Capture the cell that displays the provided text and extract its [X, Y] central coordinate. 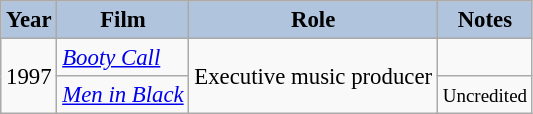
Film [123, 20]
Year [29, 20]
Executive music producer [313, 76]
Uncredited [484, 95]
Men in Black [123, 95]
Notes [484, 20]
Booty Call [123, 58]
Role [313, 20]
1997 [29, 76]
